Locate the cell with the specified text and output its (x, y) center coordinate. 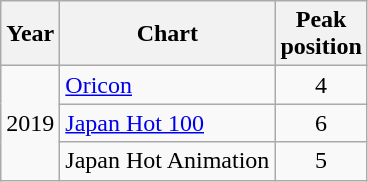
Japan Hot Animation (168, 161)
Japan Hot 100 (168, 123)
Oricon (168, 85)
Chart (168, 34)
5 (321, 161)
Year (30, 34)
4 (321, 85)
Peakposition (321, 34)
2019 (30, 123)
6 (321, 123)
